For the text-containing cell, return its midpoint in (x, y) coordinate format. 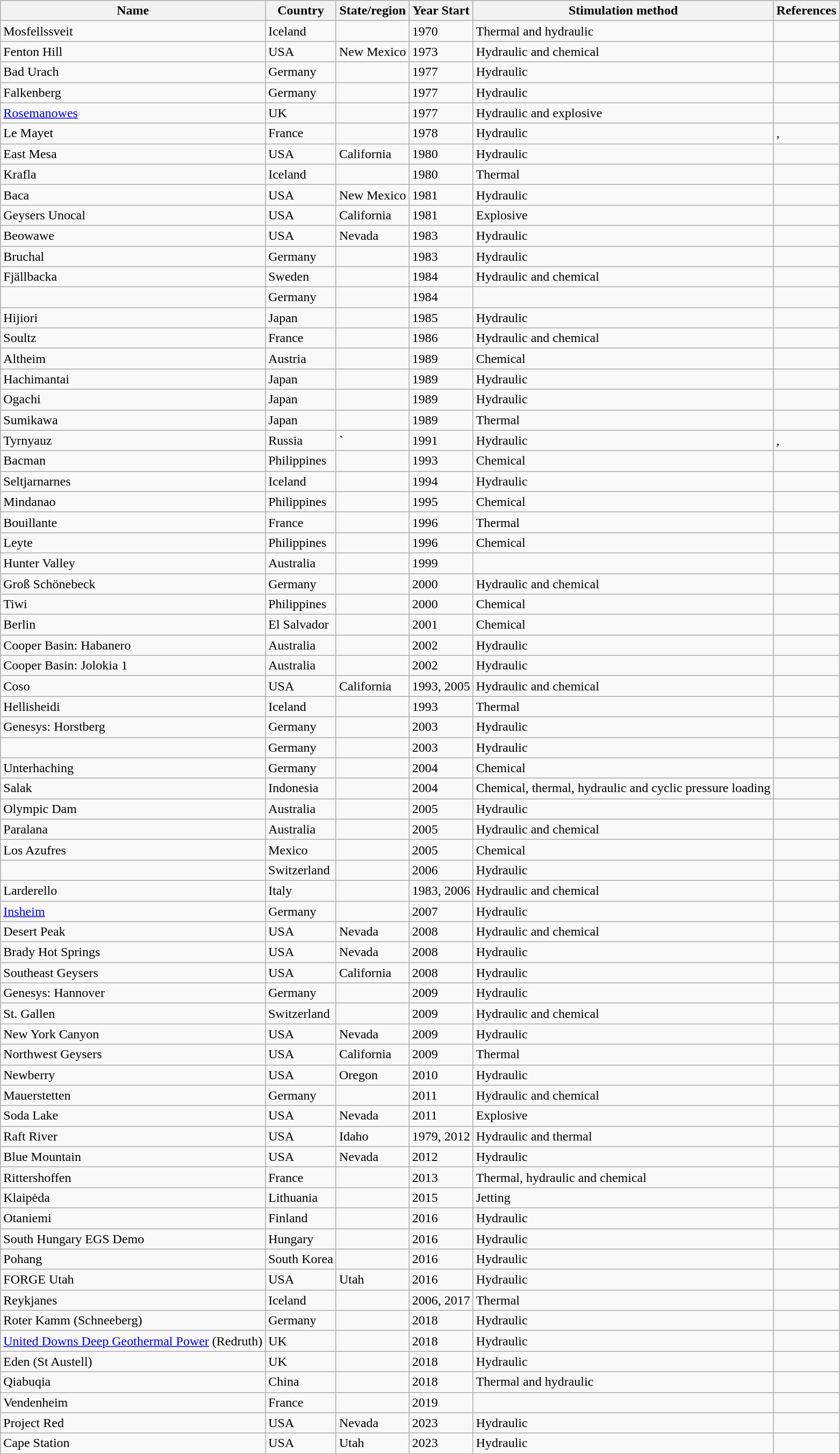
1985 (441, 318)
Chemical, thermal, hydraulic and cyclic pressure loading (623, 788)
Le Mayet (133, 133)
Hunter Valley (133, 563)
Insheim (133, 911)
Eden (St Austell) (133, 1362)
Olympic Dam (133, 809)
Sumikawa (133, 420)
Mexico (301, 850)
Geysers Unocal (133, 215)
Thermal, hydraulic and chemical (623, 1177)
El Salvador (301, 625)
Bacman (133, 461)
Cape Station (133, 1443)
Otaniemi (133, 1218)
Bouillante (133, 522)
1978 (441, 133)
Soultz (133, 338)
2013 (441, 1177)
Russia (301, 440)
Lithuania (301, 1198)
1979, 2012 (441, 1136)
Rosemanowes (133, 113)
Rittershoffen (133, 1177)
Hydraulic and explosive (623, 113)
1995 (441, 502)
Klaipėda (133, 1198)
1994 (441, 481)
2015 (441, 1198)
Cooper Basin: Jolokia 1 (133, 666)
References (806, 11)
South Korea (301, 1259)
2019 (441, 1402)
2001 (441, 625)
Sweden (301, 277)
FORGE Utah (133, 1280)
Los Azufres (133, 850)
Tyrnyauz (133, 440)
1983, 2006 (441, 890)
Tiwi (133, 604)
Southeast Geysers (133, 973)
Northwest Geysers (133, 1054)
Hachimantai (133, 379)
Fjällbacka (133, 277)
Hydraulic and thermal (623, 1136)
Fenton Hill (133, 52)
Soda Lake (133, 1116)
Austria (301, 359)
Groß Schönebeck (133, 583)
China (301, 1382)
Leyte (133, 543)
2006 (441, 870)
Ogachi (133, 400)
Desert Peak (133, 932)
Krafla (133, 174)
State/region (372, 11)
Finland (301, 1218)
2006, 2017 (441, 1300)
South Hungary EGS Demo (133, 1238)
Raft River (133, 1136)
Salak (133, 788)
Hijiori (133, 318)
Brady Hot Springs (133, 952)
1986 (441, 338)
1973 (441, 52)
Falkenberg (133, 92)
Beowawe (133, 236)
Jetting (623, 1198)
Mauerstetten (133, 1095)
` (372, 440)
1993, 2005 (441, 686)
Vendenheim (133, 1402)
Genesys: Horstberg (133, 727)
2012 (441, 1157)
Seltjarnarnes (133, 481)
Hellisheidi (133, 707)
Oregon (372, 1075)
St. Gallen (133, 1014)
Hungary (301, 1238)
Altheim (133, 359)
2010 (441, 1075)
Genesys: Hannover (133, 993)
Roter Kamm (Schneeberg) (133, 1321)
Mindanao (133, 502)
Country (301, 11)
Unterhaching (133, 768)
1970 (441, 31)
Name (133, 11)
United Downs Deep Geothermal Power (Redruth) (133, 1341)
Berlin (133, 625)
1991 (441, 440)
New York Canyon (133, 1034)
Mosfellssveit (133, 31)
Paralana (133, 829)
Blue Mountain (133, 1157)
Baca (133, 195)
Bad Urach (133, 72)
Newberry (133, 1075)
Stimulation method (623, 11)
Coso (133, 686)
Year Start (441, 11)
2007 (441, 911)
East Mesa (133, 154)
Larderello (133, 890)
1999 (441, 563)
Idaho (372, 1136)
Cooper Basin: Habanero (133, 645)
Pohang (133, 1259)
Reykjanes (133, 1300)
Indonesia (301, 788)
Qiabuqia (133, 1382)
Bruchal (133, 256)
Project Red (133, 1423)
Italy (301, 890)
